Scan for the cell matching the given text and deliver its (x, y) coordinate at center. 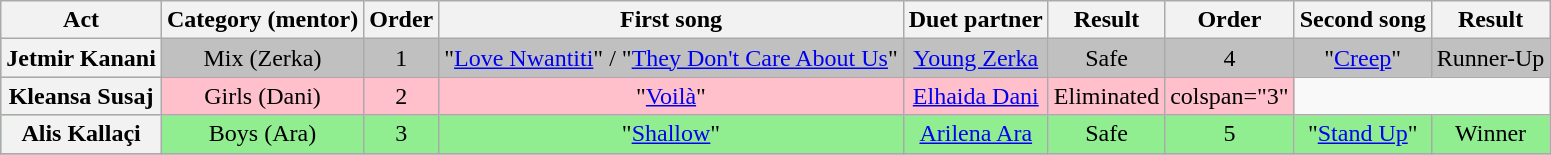
Young Zerka (976, 58)
Boys (Ara) (262, 134)
colspan="3" (1230, 96)
"Stand Up" (1362, 134)
Second song (1362, 20)
"Shallow" (672, 134)
Winner (1490, 134)
3 (402, 134)
Act (82, 20)
Mix (Zerka) (262, 58)
Duet partner (976, 20)
Category (mentor) (262, 20)
5 (1230, 134)
"Love Nwantiti" / "They Don't Care About Us" (672, 58)
4 (1230, 58)
Arilena Ara (976, 134)
Elhaida Dani (976, 96)
2 (402, 96)
Alis Kallaçi (82, 134)
Kleansa Susaj (82, 96)
1 (402, 58)
Jetmir Kanani (82, 58)
"Voilà" (672, 96)
Eliminated (1106, 96)
"Creep" (1362, 58)
First song (672, 20)
Girls (Dani) (262, 96)
Runner-Up (1490, 58)
